Find where the given text appears and provide that cell's center as [x, y] coordinate. 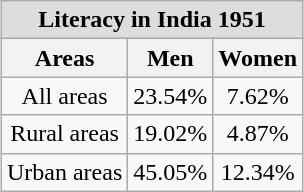
All areas [64, 96]
Urban areas [64, 172]
12.34% [258, 172]
23.54% [170, 96]
7.62% [258, 96]
45.05% [170, 172]
Women [258, 58]
Areas [64, 58]
4.87% [258, 134]
Men [170, 58]
Rural areas [64, 134]
19.02% [170, 134]
Literacy in India 1951 [152, 20]
